Provide the [X, Y] coordinate of the cell's center where the given text is located.  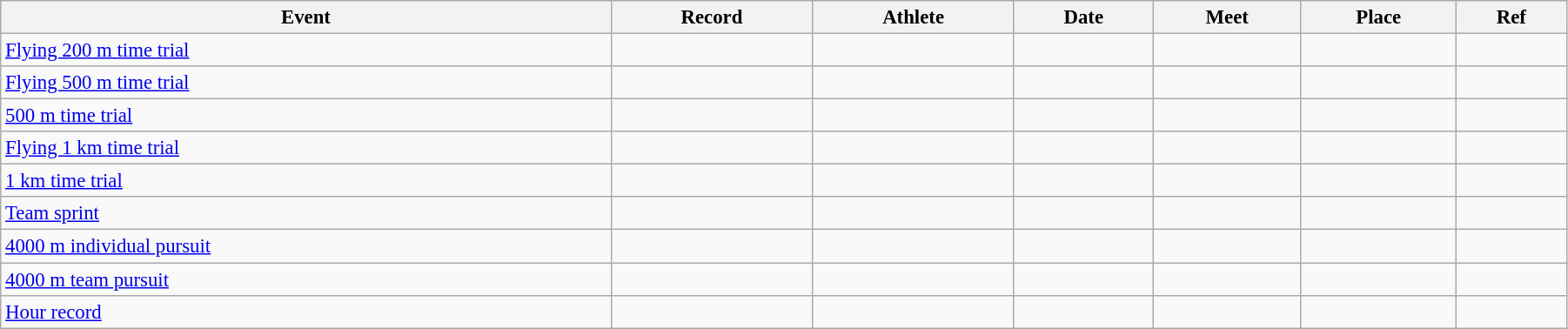
Event [306, 17]
4000 m team pursuit [306, 279]
Meet [1227, 17]
Record [712, 17]
1 km time trial [306, 181]
Flying 500 m time trial [306, 83]
Flying 1 km time trial [306, 148]
500 m time trial [306, 116]
Team sprint [306, 213]
Athlete [914, 17]
Flying 200 m time trial [306, 50]
4000 m individual pursuit [306, 246]
Place [1378, 17]
Date [1083, 17]
Ref [1511, 17]
Hour record [306, 312]
